Provide the (x, y) coordinate of the cell's center where the given text is located.  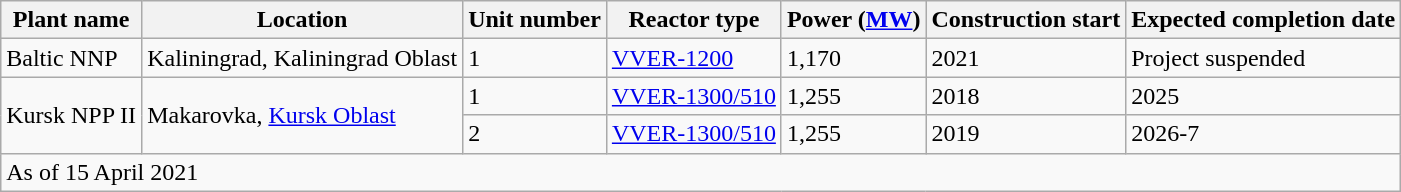
Expected completion date (1264, 20)
Reactor type (694, 20)
Baltic NNP (72, 58)
As of 15 April 2021 (701, 172)
1,170 (854, 58)
VVER-1200 (694, 58)
2018 (1026, 96)
Unit number (535, 20)
Power (MW) (854, 20)
2019 (1026, 134)
2 (535, 134)
2025 (1264, 96)
Plant name (72, 20)
Kaliningrad, Kaliningrad Oblast (302, 58)
Project suspended (1264, 58)
2021 (1026, 58)
2026-7 (1264, 134)
Location (302, 20)
Makarovka, Kursk Oblast (302, 115)
Construction start (1026, 20)
Kursk NPP II (72, 115)
